Output the [X, Y] coordinate of the center of the cell containing the given text.  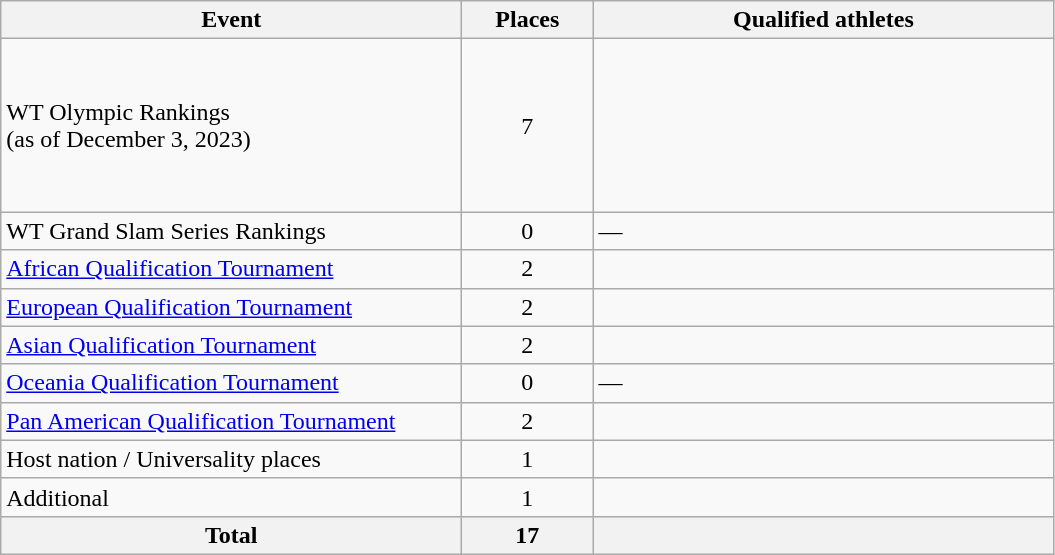
17 [528, 535]
African Qualification Tournament [232, 269]
European Qualification Tournament [232, 307]
Qualified athletes [824, 20]
7 [528, 126]
Asian Qualification Tournament [232, 345]
Pan American Qualification Tournament [232, 421]
Additional [232, 497]
WT Grand Slam Series Rankings [232, 231]
Oceania Qualification Tournament [232, 383]
Places [528, 20]
Total [232, 535]
Event [232, 20]
WT Olympic Rankings(as of December 3, 2023) [232, 126]
Host nation / Universality places [232, 459]
